Locate the cell with the specified text and output its (x, y) center coordinate. 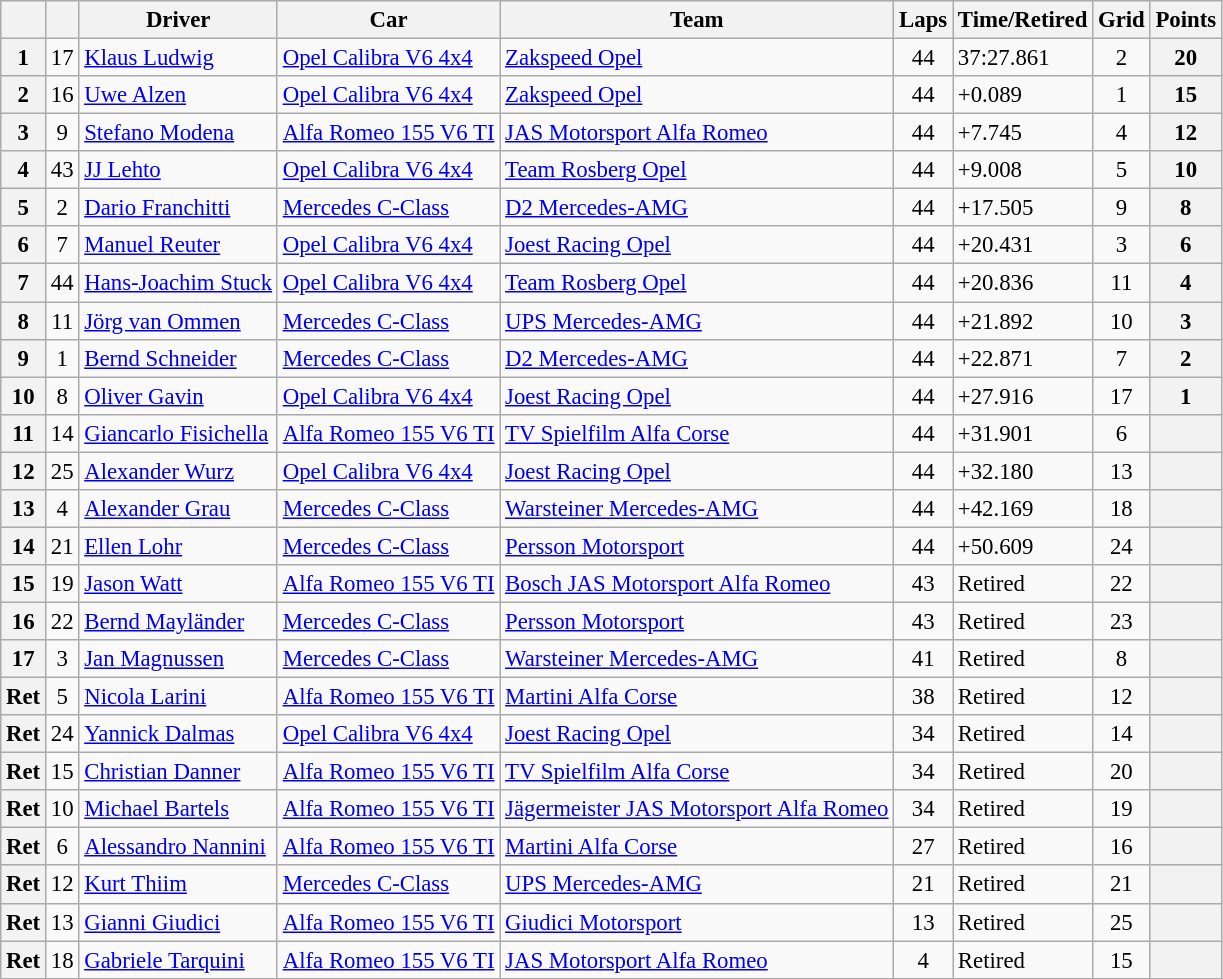
23 (1122, 621)
Bosch JAS Motorsport Alfa Romeo (697, 584)
Oliver Gavin (178, 396)
Yannick Dalmas (178, 734)
Kurt Thiim (178, 885)
+42.169 (1023, 509)
Alexander Grau (178, 509)
Laps (924, 20)
41 (924, 659)
Grid (1122, 20)
Team (697, 20)
Stefano Modena (178, 133)
Jörg van Ommen (178, 321)
Gabriele Tarquini (178, 960)
+21.892 (1023, 321)
+20.431 (1023, 245)
Points (1186, 20)
Giudici Motorsport (697, 922)
Ellen Lohr (178, 546)
Nicola Larini (178, 697)
+50.609 (1023, 546)
Gianni Giudici (178, 922)
Driver (178, 20)
+27.916 (1023, 396)
Time/Retired (1023, 20)
Uwe Alzen (178, 95)
27 (924, 847)
Giancarlo Fisichella (178, 433)
Bernd Schneider (178, 358)
Bernd Mayländer (178, 621)
+20.836 (1023, 283)
37:27.861 (1023, 58)
38 (924, 697)
Michael Bartels (178, 809)
+9.008 (1023, 170)
Dario Franchitti (178, 208)
Alexander Wurz (178, 471)
+0.089 (1023, 95)
Alessandro Nannini (178, 847)
Jägermeister JAS Motorsport Alfa Romeo (697, 809)
+7.745 (1023, 133)
+31.901 (1023, 433)
Jason Watt (178, 584)
+17.505 (1023, 208)
Car (388, 20)
Christian Danner (178, 772)
+32.180 (1023, 471)
Hans-Joachim Stuck (178, 283)
JJ Lehto (178, 170)
Manuel Reuter (178, 245)
Jan Magnussen (178, 659)
Klaus Ludwig (178, 58)
+22.871 (1023, 358)
